Determine the [X, Y] coordinate at the center of the cell enclosing the given text.  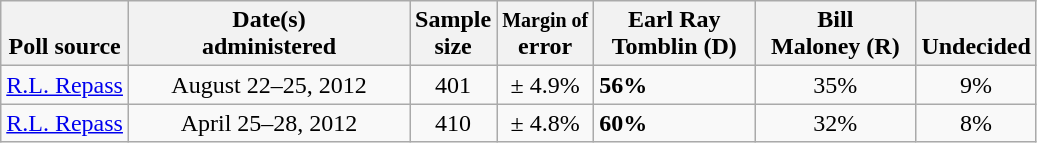
± 4.8% [546, 123]
32% [836, 123]
401 [454, 85]
410 [454, 123]
Margin oferror [546, 34]
BillMaloney (R) [836, 34]
Earl RayTomblin (D) [674, 34]
60% [674, 123]
Date(s)administered [268, 34]
± 4.9% [546, 85]
Poll source [65, 34]
35% [836, 85]
Undecided [976, 34]
9% [976, 85]
Samplesize [454, 34]
August 22–25, 2012 [268, 85]
8% [976, 123]
56% [674, 85]
April 25–28, 2012 [268, 123]
